Detect which cell encompasses the target text, then output its (X, Y) center coordinate. 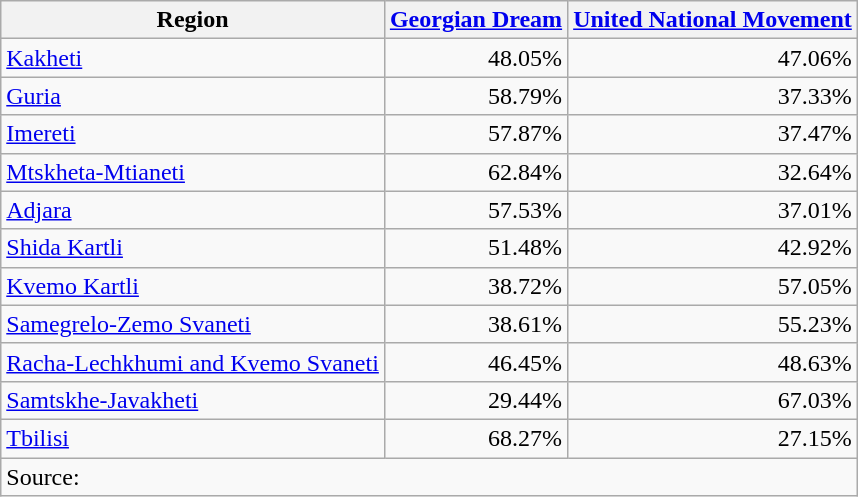
Shida Kartli (193, 248)
67.03% (713, 400)
51.48% (476, 248)
Region (193, 20)
Source: (430, 477)
United National Movement (713, 20)
37.33% (713, 96)
29.44% (476, 400)
68.27% (476, 438)
Samtskhe-Javakheti (193, 400)
57.53% (476, 210)
38.61% (476, 324)
42.92% (713, 248)
46.45% (476, 362)
57.87% (476, 134)
Samegrelo-Zemo Svaneti (193, 324)
Racha-Lechkhumi and Kvemo Svaneti (193, 362)
27.15% (713, 438)
62.84% (476, 172)
Guria (193, 96)
57.05% (713, 286)
Georgian Dream (476, 20)
Adjara (193, 210)
47.06% (713, 58)
38.72% (476, 286)
Mtskheta-Mtianeti (193, 172)
37.47% (713, 134)
55.23% (713, 324)
32.64% (713, 172)
Imereti (193, 134)
37.01% (713, 210)
Kakheti (193, 58)
Tbilisi (193, 438)
Kvemo Kartli (193, 286)
48.05% (476, 58)
48.63% (713, 362)
58.79% (476, 96)
